From the cell containing the given text, extract its center point as (X, Y) coordinate. 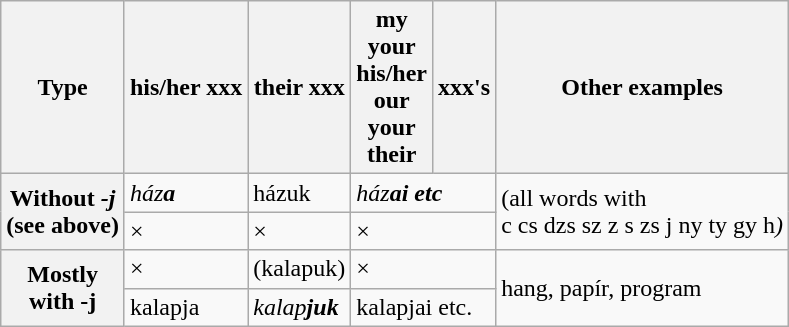
kalapjai etc. (424, 307)
hang, papír, program (642, 288)
Mostlywith -j (63, 288)
Other examples (642, 88)
their xxx (300, 88)
Type (63, 88)
kalapja (186, 307)
Without -j(see above) (63, 212)
his/her xxx (186, 88)
xxx's (464, 88)
házuk (300, 193)
myyourhis/herouryourtheir (392, 88)
(kalapuk) (300, 269)
házai etc (424, 193)
háza (186, 193)
kalapjuk (300, 307)
(all words withc cs dzs sz z s zs j ny ty gy h) (642, 212)
